Find where the given text appears and provide that cell's center as [X, Y] coordinate. 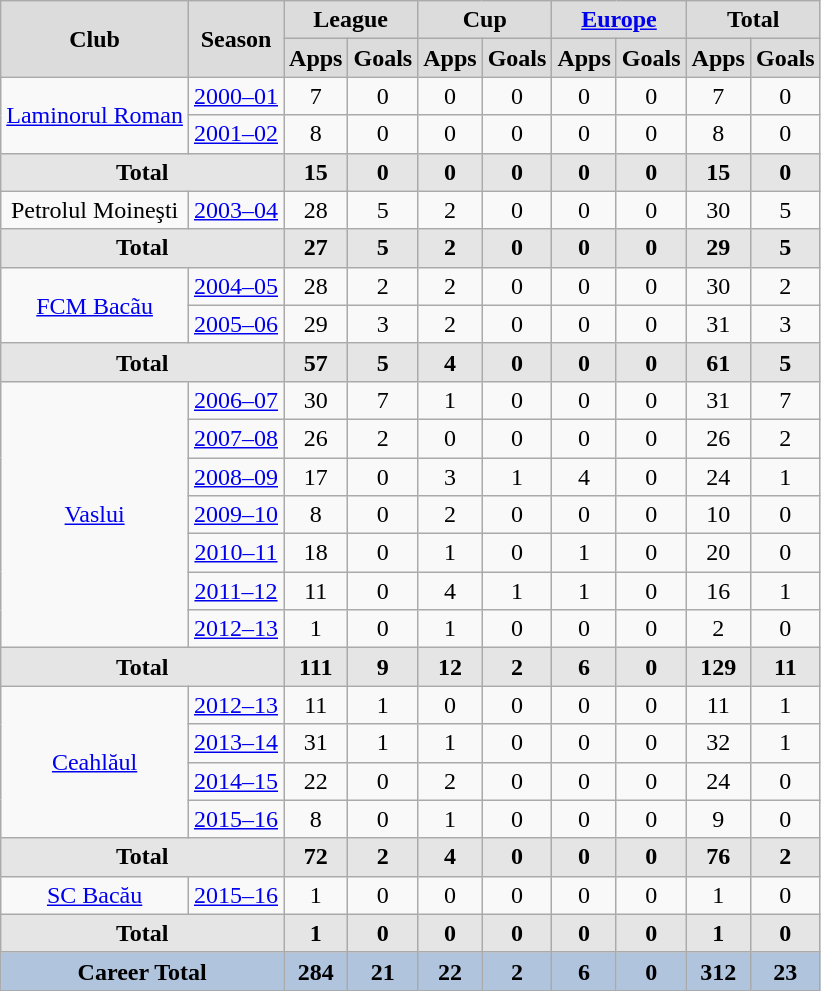
76 [718, 857]
FCM Bacãu [95, 305]
Petrolul Moineşti [95, 210]
2013–14 [236, 743]
Vaslui [95, 514]
2008–09 [236, 477]
Club [95, 39]
17 [316, 477]
61 [718, 362]
2001–02 [236, 134]
2010–11 [236, 553]
SC Bacău [95, 895]
20 [718, 553]
2005–06 [236, 324]
2007–08 [236, 438]
Ceahlăul [95, 762]
Laminorul Roman [95, 115]
2009–10 [236, 515]
2014–15 [236, 781]
2004–05 [236, 286]
57 [316, 362]
32 [718, 743]
2000–01 [236, 96]
16 [718, 591]
312 [718, 971]
Season [236, 39]
2003–04 [236, 210]
12 [450, 667]
72 [316, 857]
18 [316, 553]
27 [316, 248]
284 [316, 971]
23 [785, 971]
Cup [485, 20]
2006–07 [236, 400]
Career Total [142, 971]
Europe [619, 20]
21 [383, 971]
129 [718, 667]
111 [316, 667]
10 [718, 515]
League [351, 20]
2011–12 [236, 591]
